Provide the (X, Y) coordinate of the cell's center where the given text is located.  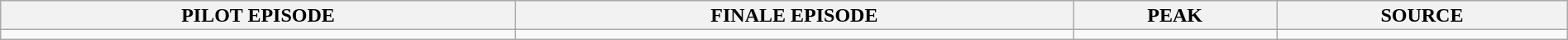
FINALE EPISODE (794, 15)
SOURCE (1422, 15)
PILOT EPISODE (258, 15)
PEAK (1175, 15)
